Extract the [X, Y] coordinate from the center of the cell holding the provided text.  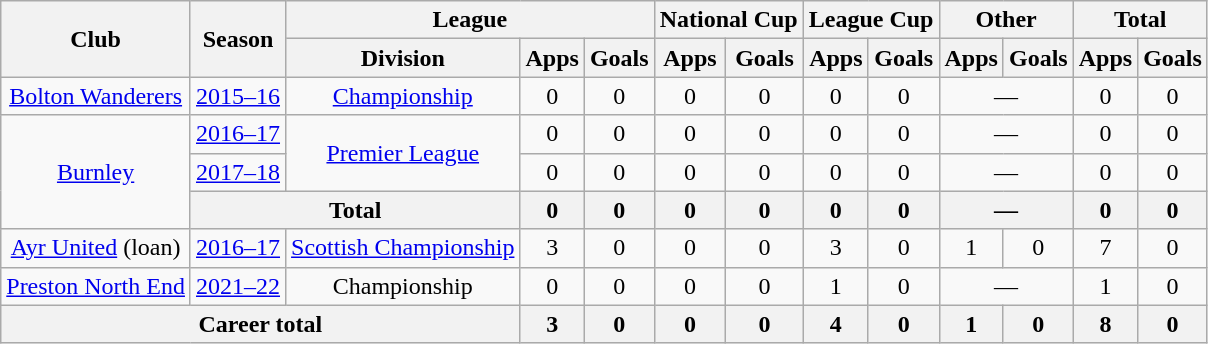
Burnley [96, 172]
Season [238, 39]
Division [403, 58]
National Cup [728, 20]
8 [1105, 324]
4 [836, 324]
Ayr United (loan) [96, 248]
Club [96, 39]
Preston North End [96, 286]
Career total [260, 324]
Scottish Championship [403, 248]
2021–22 [238, 286]
7 [1105, 248]
2017–18 [238, 172]
Other [1006, 20]
Bolton Wanderers [96, 96]
League Cup [871, 20]
League [470, 20]
2015–16 [238, 96]
Premier League [403, 153]
